Extract the (X, Y) coordinate from the center of the cell holding the provided text.  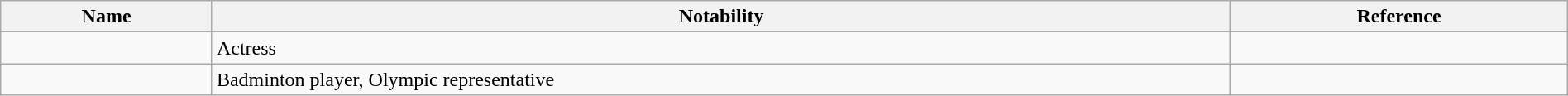
Reference (1399, 17)
Actress (721, 48)
Badminton player, Olympic representative (721, 79)
Name (107, 17)
Notability (721, 17)
